Provide the (x, y) coordinate of the cell's center where the given text is located.  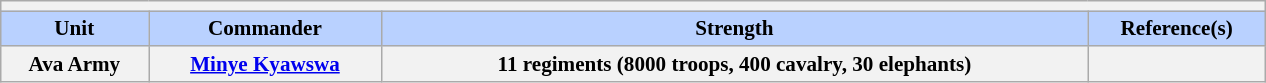
Reference(s) (1177, 28)
11 regiments (8000 troops, 400 cavalry, 30 elephants) (734, 64)
Unit (74, 28)
Minye Kyawswa (264, 64)
Ava Army (74, 64)
Commander (264, 28)
Strength (734, 28)
